Determine the (x, y) coordinate at the center of the cell enclosing the given text.  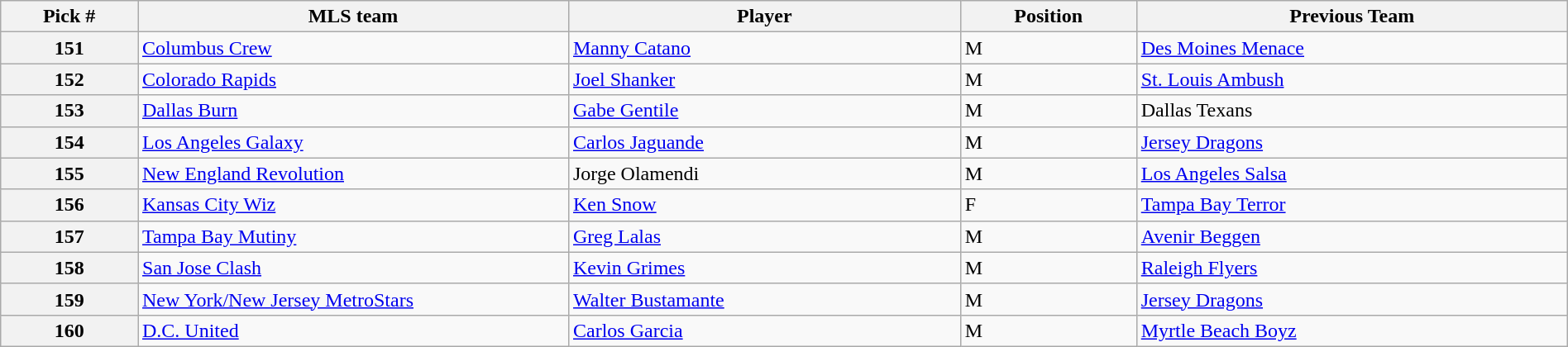
158 (69, 268)
Manny Catano (764, 48)
Gabe Gentile (764, 111)
Los Angeles Salsa (1351, 173)
151 (69, 48)
153 (69, 111)
F (1049, 205)
155 (69, 173)
Greg Lalas (764, 236)
Columbus Crew (352, 48)
Des Moines Menace (1351, 48)
Player (764, 17)
Joel Shanker (764, 79)
Ken Snow (764, 205)
157 (69, 236)
Los Angeles Galaxy (352, 142)
New England Revolution (352, 173)
Dallas Burn (352, 111)
MLS team (352, 17)
Tampa Bay Terror (1351, 205)
St. Louis Ambush (1351, 79)
Position (1049, 17)
Walter Bustamante (764, 299)
152 (69, 79)
154 (69, 142)
160 (69, 330)
San Jose Clash (352, 268)
Tampa Bay Mutiny (352, 236)
159 (69, 299)
Dallas Texans (1351, 111)
Pick # (69, 17)
Kevin Grimes (764, 268)
Kansas City Wiz (352, 205)
New York/New Jersey MetroStars (352, 299)
Myrtle Beach Boyz (1351, 330)
156 (69, 205)
Jorge Olamendi (764, 173)
Previous Team (1351, 17)
Carlos Garcia (764, 330)
Raleigh Flyers (1351, 268)
Carlos Jaguande (764, 142)
D.C. United (352, 330)
Avenir Beggen (1351, 236)
Colorado Rapids (352, 79)
